Return (X, Y) of the center of cell containing provided text 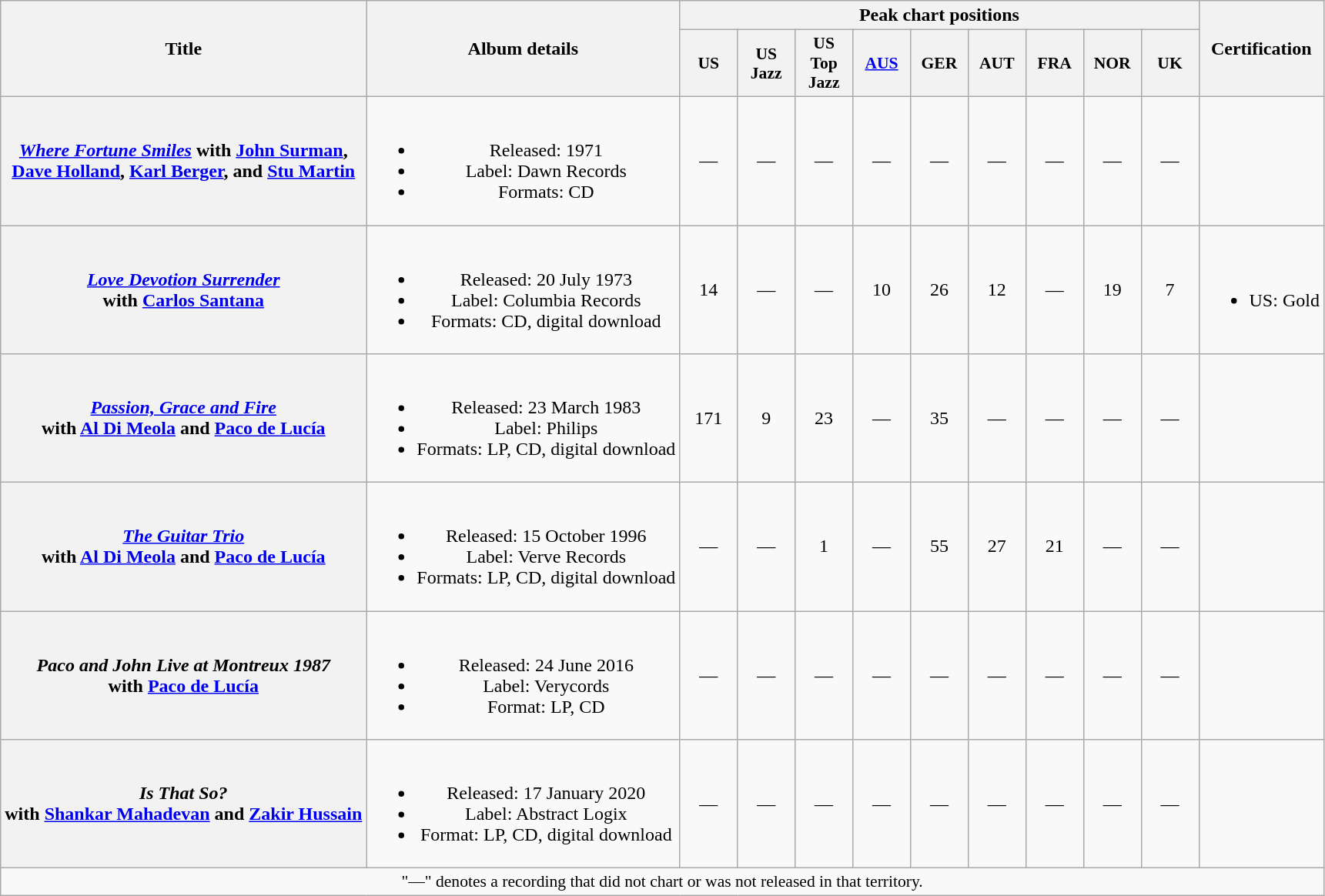
Love Devotion Surrenderwith Carlos Santana (183, 289)
21 (1055, 547)
19 (1112, 289)
US TopJazz (824, 63)
Paco and John Live at Montreux 1987 with Paco de Lucía (183, 676)
AUS (882, 63)
US: Gold (1261, 289)
1 (824, 547)
UK (1170, 63)
55 (939, 547)
12 (996, 289)
AUT (996, 63)
7 (1170, 289)
Where Fortune Smiles with John Surman,Dave Holland, Karl Berger, and Stu Martin (183, 160)
NOR (1112, 63)
US (708, 63)
Certification (1261, 49)
10 (882, 289)
Album details (524, 49)
26 (939, 289)
Released: 23 March 1983Label: PhilipsFormats: LP, CD, digital download (524, 419)
Released: 20 July 1973Label: Columbia RecordsFormats: CD, digital download (524, 289)
The Guitar Triowith Al Di Meola and Paco de Lucía (183, 547)
Title (183, 49)
27 (996, 547)
Released: 15 October 1996Label: Verve RecordsFormats: LP, CD, digital download (524, 547)
Peak chart positions (939, 15)
23 (824, 419)
Passion, Grace and Firewith Al Di Meola and Paco de Lucía (183, 419)
14 (708, 289)
Released: 17 January 2020Label: Abstract LogixFormat: LP, CD, digital download (524, 804)
Is That So? with Shankar Mahadevan and Zakir Hussain (183, 804)
"—" denotes a recording that did not chart or was not released in that territory. (662, 882)
FRA (1055, 63)
171 (708, 419)
Released: 24 June 2016Label: VerycordsFormat: LP, CD (524, 676)
35 (939, 419)
GER (939, 63)
9 (767, 419)
Released: 1971Label: Dawn RecordsFormats: CD (524, 160)
US Jazz (767, 63)
